For the text-containing cell, return its midpoint in (x, y) coordinate format. 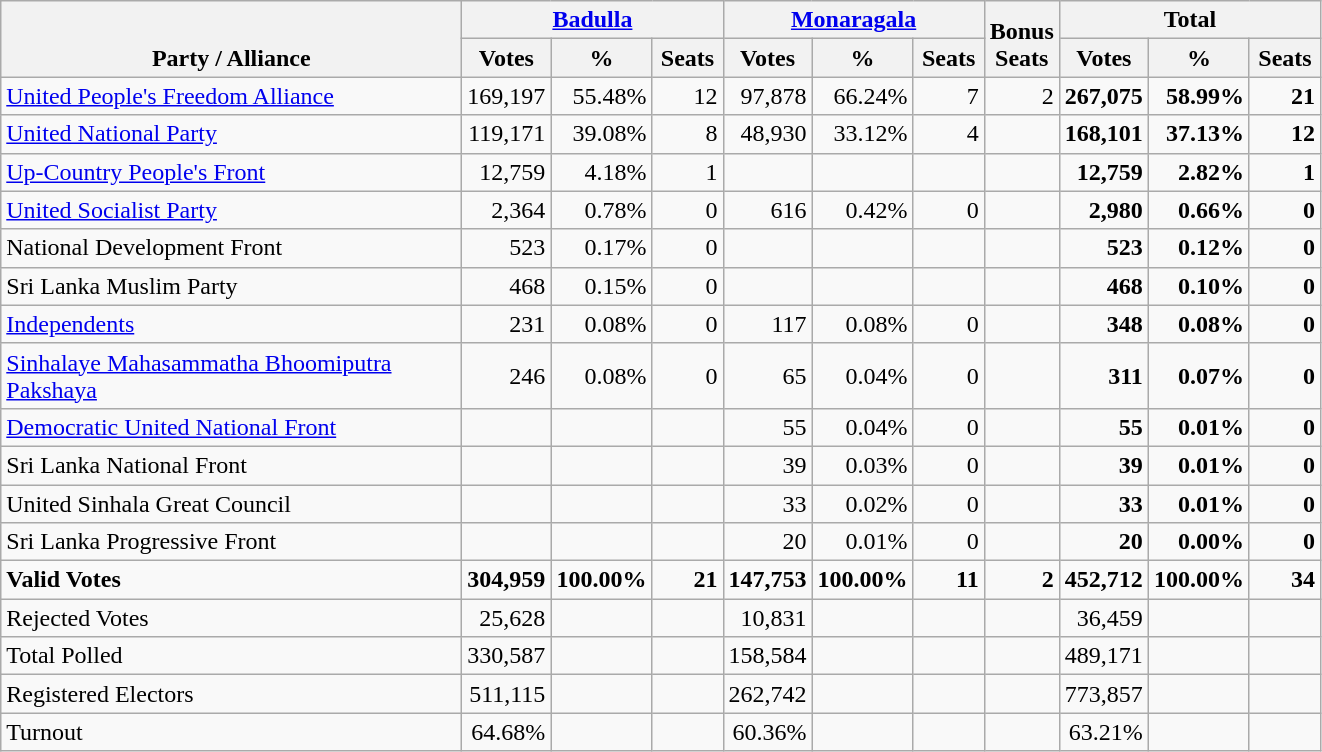
0.78% (602, 210)
55.48% (602, 96)
United National Party (232, 134)
11 (948, 580)
Sri Lanka Muslim Party (232, 286)
0.17% (602, 248)
97,878 (768, 96)
34 (1284, 580)
262,742 (768, 694)
36,459 (1104, 618)
Democratic United National Front (232, 427)
0.02% (862, 503)
0.00% (1198, 542)
0.15% (602, 286)
7 (948, 96)
National Development Front (232, 248)
Badulla (592, 20)
United People's Freedom Alliance (232, 96)
Registered Electors (232, 694)
0.03% (862, 465)
Sri Lanka National Front (232, 465)
United Socialist Party (232, 210)
48,930 (768, 134)
10,831 (768, 618)
348 (1104, 324)
311 (1104, 376)
0.07% (1198, 376)
58.99% (1198, 96)
231 (506, 324)
158,584 (768, 656)
Total Polled (232, 656)
37.13% (1198, 134)
147,753 (768, 580)
8 (688, 134)
117 (768, 324)
Party / Alliance (232, 39)
25,628 (506, 618)
304,959 (506, 580)
66.24% (862, 96)
330,587 (506, 656)
2,364 (506, 210)
Sri Lanka Progressive Front (232, 542)
64.68% (506, 732)
60.36% (768, 732)
Total (1190, 20)
Turnout (232, 732)
Rejected Votes (232, 618)
0.42% (862, 210)
4.18% (602, 172)
Monaragala (854, 20)
Independents (232, 324)
0.10% (1198, 286)
BonusSeats (1022, 39)
4 (948, 134)
2,980 (1104, 210)
267,075 (1104, 96)
489,171 (1104, 656)
169,197 (506, 96)
63.21% (1104, 732)
United Sinhala Great Council (232, 503)
773,857 (1104, 694)
168,101 (1104, 134)
33.12% (862, 134)
Sinhalaye Mahasammatha Bhoomiputra Pakshaya (232, 376)
0.12% (1198, 248)
Valid Votes (232, 580)
119,171 (506, 134)
65 (768, 376)
Up-Country People's Front (232, 172)
616 (768, 210)
0.66% (1198, 210)
2.82% (1198, 172)
246 (506, 376)
452,712 (1104, 580)
39.08% (602, 134)
511,115 (506, 694)
